Locate the cell with the specified text and output its [X, Y] center coordinate. 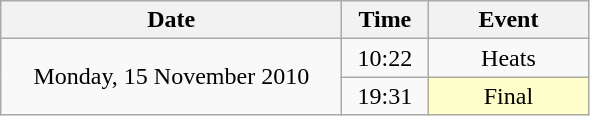
Date [172, 20]
19:31 [385, 96]
Final [508, 96]
Monday, 15 November 2010 [172, 77]
Time [385, 20]
Event [508, 20]
Heats [508, 58]
10:22 [385, 58]
